Locate the cell with the specified text and output its [X, Y] center coordinate. 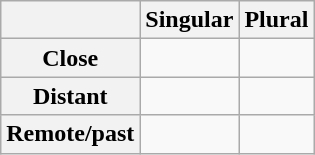
Singular [190, 20]
Remote/past [70, 134]
Distant [70, 96]
Plural [276, 20]
Close [70, 58]
